Capture the cell that displays the provided text and extract its [x, y] central coordinate. 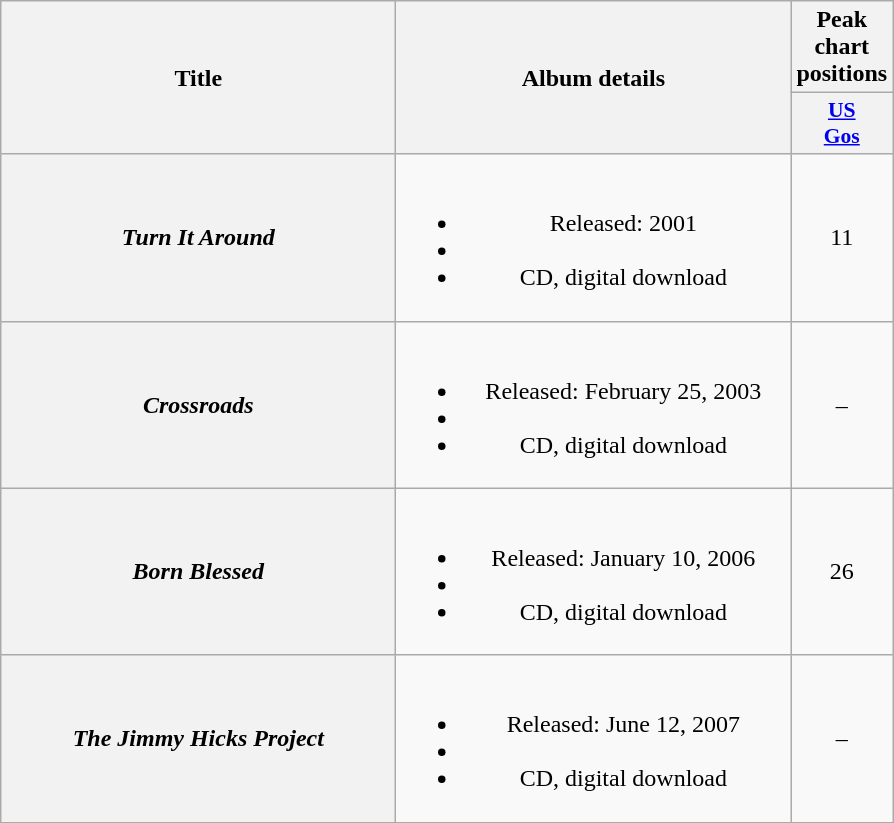
USGos [842, 124]
Released: 2001CD, digital download [594, 238]
Album details [594, 78]
Title [198, 78]
Peak chart positions [842, 47]
Released: February 25, 2003CD, digital download [594, 404]
Crossroads [198, 404]
Born Blessed [198, 572]
The Jimmy Hicks Project [198, 738]
11 [842, 238]
Released: June 12, 2007CD, digital download [594, 738]
Turn It Around [198, 238]
26 [842, 572]
Released: January 10, 2006CD, digital download [594, 572]
